Capture the cell that displays the provided text and extract its [X, Y] central coordinate. 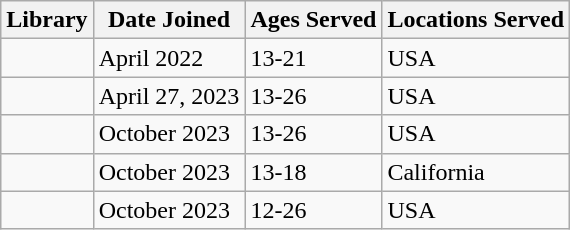
Locations Served [476, 20]
13-18 [314, 172]
12-26 [314, 210]
April 27, 2023 [169, 96]
Library [47, 20]
April 2022 [169, 58]
Date Joined [169, 20]
13-21 [314, 58]
California [476, 172]
Ages Served [314, 20]
